From the cell containing the given text, extract its center point as (X, Y) coordinate. 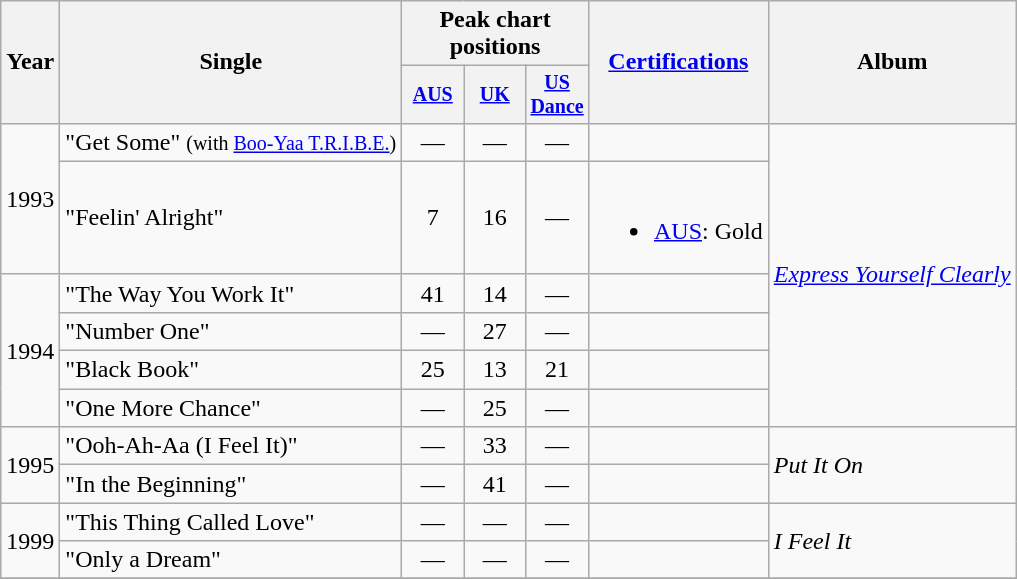
Certifications (678, 62)
Express Yourself Clearly (892, 274)
13 (495, 370)
UK (495, 94)
AUS (433, 94)
27 (495, 331)
"Get Some" (with Boo-Yaa T.R.I.B.E.) (231, 142)
Put It On (892, 465)
"One More Chance" (231, 408)
33 (495, 446)
1993 (30, 198)
US Dance (558, 94)
21 (558, 370)
"This Thing Called Love" (231, 522)
Peak chart positions (496, 34)
Album (892, 62)
7 (433, 218)
14 (495, 293)
1999 (30, 541)
Single (231, 62)
1995 (30, 465)
"The Way You Work It" (231, 293)
"Number One" (231, 331)
Year (30, 62)
16 (495, 218)
"Only a Dream" (231, 560)
"Black Book" (231, 370)
"Feelin' Alright" (231, 218)
"Ooh-Ah-Aa (I Feel It)" (231, 446)
I Feel It (892, 541)
"In the Beginning" (231, 484)
1994 (30, 350)
AUS: Gold (678, 218)
